Identify which cell holds the provided text, then report its (X, Y) central coordinate. 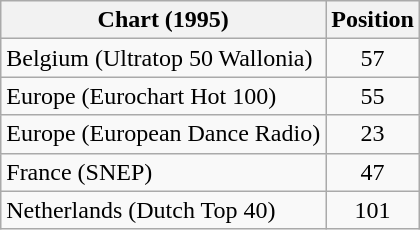
101 (373, 210)
Chart (1995) (164, 20)
55 (373, 96)
Europe (European Dance Radio) (164, 134)
57 (373, 58)
France (SNEP) (164, 172)
Netherlands (Dutch Top 40) (164, 210)
23 (373, 134)
Belgium (Ultratop 50 Wallonia) (164, 58)
47 (373, 172)
Position (373, 20)
Europe (Eurochart Hot 100) (164, 96)
